Return [X, Y] of the center of cell containing provided text 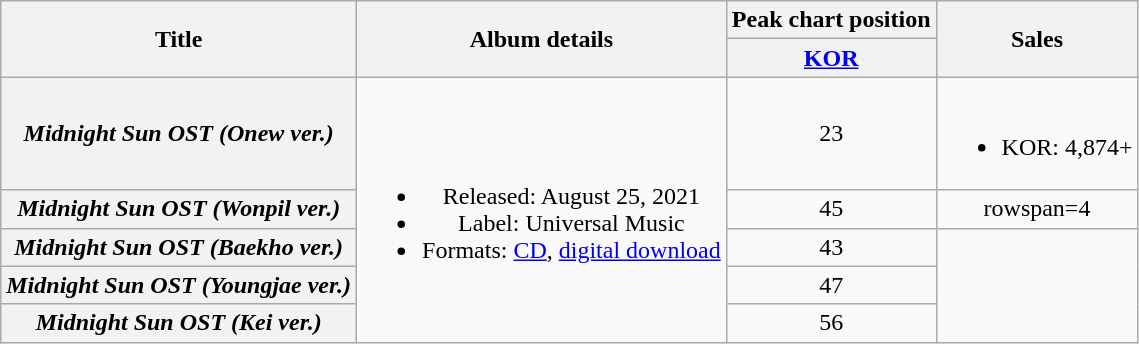
Midnight Sun OST (Baekho ver.) [179, 247]
47 [831, 285]
56 [831, 323]
Released: August 25, 2021Label: Universal MusicFormats: CD, digital download [542, 210]
43 [831, 247]
45 [831, 209]
Midnight Sun OST (Onew ver.) [179, 134]
Album details [542, 39]
rowspan=4 [1037, 209]
23 [831, 134]
Title [179, 39]
KOR [831, 58]
Sales [1037, 39]
Midnight Sun OST (Wonpil ver.) [179, 209]
Midnight Sun OST (Kei ver.) [179, 323]
KOR: 4,874+ [1037, 134]
Peak chart position [831, 20]
Midnight Sun OST (Youngjae ver.) [179, 285]
